Capture the cell that displays the provided text and extract its [x, y] central coordinate. 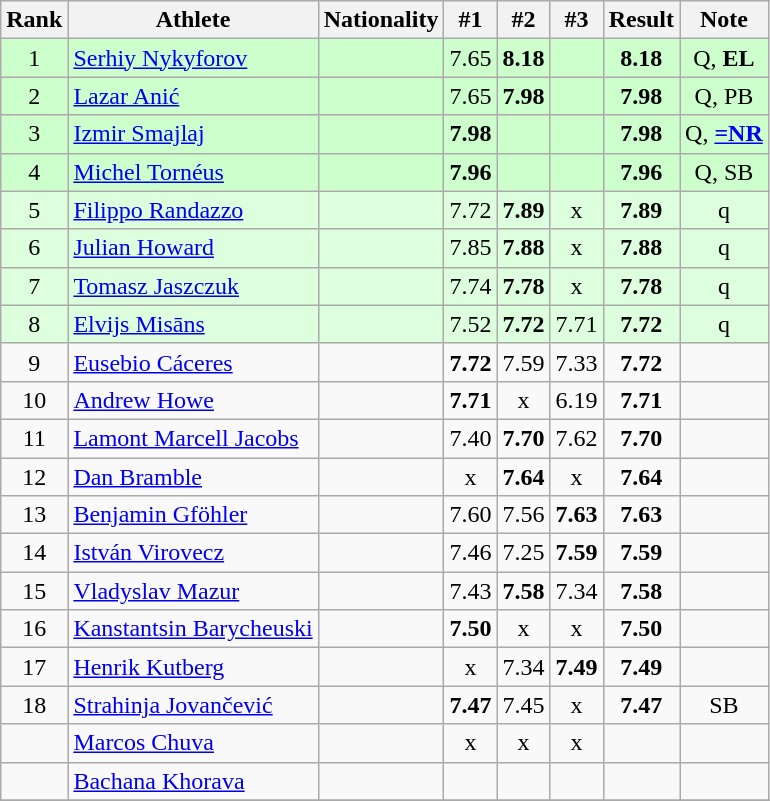
Nationality [381, 20]
Q, PB [724, 96]
Strahinja Jovančević [193, 705]
#3 [576, 20]
15 [34, 591]
3 [34, 134]
7.46 [470, 553]
12 [34, 477]
Bachana Khorava [193, 781]
Marcos Chuva [193, 743]
16 [34, 629]
Lazar Anić [193, 96]
Vladyslav Mazur [193, 591]
Kanstantsin Barycheuski [193, 629]
4 [34, 172]
6.19 [576, 400]
Henrik Kutberg [193, 667]
7.62 [576, 438]
Lamont Marcell Jacobs [193, 438]
Note [724, 20]
13 [34, 515]
1 [34, 58]
7.56 [524, 515]
8 [34, 324]
Dan Bramble [193, 477]
14 [34, 553]
#1 [470, 20]
Elvijs Misāns [193, 324]
Filippo Randazzo [193, 210]
Serhiy Nykyforov [193, 58]
Result [641, 20]
Rank [34, 20]
11 [34, 438]
7.74 [470, 286]
Q, =NR [724, 134]
7.52 [470, 324]
5 [34, 210]
Athlete [193, 20]
Izmir Smajlaj [193, 134]
Michel Tornéus [193, 172]
István Virovecz [193, 553]
7.85 [470, 248]
Eusebio Cáceres [193, 362]
7.43 [470, 591]
7.45 [524, 705]
2 [34, 96]
Andrew Howe [193, 400]
7.33 [576, 362]
7 [34, 286]
9 [34, 362]
7.25 [524, 553]
17 [34, 667]
18 [34, 705]
Q, EL [724, 58]
Benjamin Gföhler [193, 515]
Julian Howard [193, 248]
#2 [524, 20]
7.60 [470, 515]
Q, SB [724, 172]
10 [34, 400]
Tomasz Jaszczuk [193, 286]
6 [34, 248]
SB [724, 705]
7.40 [470, 438]
